Search for the cell housing the specified text and yield its (x, y) center coordinate. 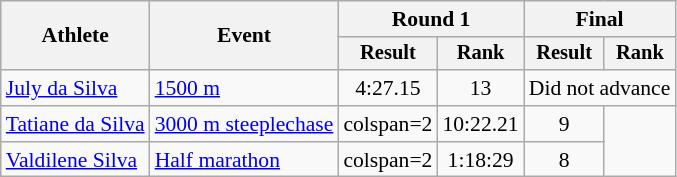
Athlete (76, 36)
3000 m steeplechase (244, 124)
9 (564, 124)
Round 1 (430, 19)
Event (244, 36)
10:22.21 (480, 124)
4:27.15 (388, 88)
colspan=2 (388, 124)
13 (480, 88)
July da Silva (76, 88)
Tatiane da Silva (76, 124)
1500 m (244, 88)
Final (600, 19)
Did not advance (600, 88)
